Return (X, Y) of the center of cell containing provided text 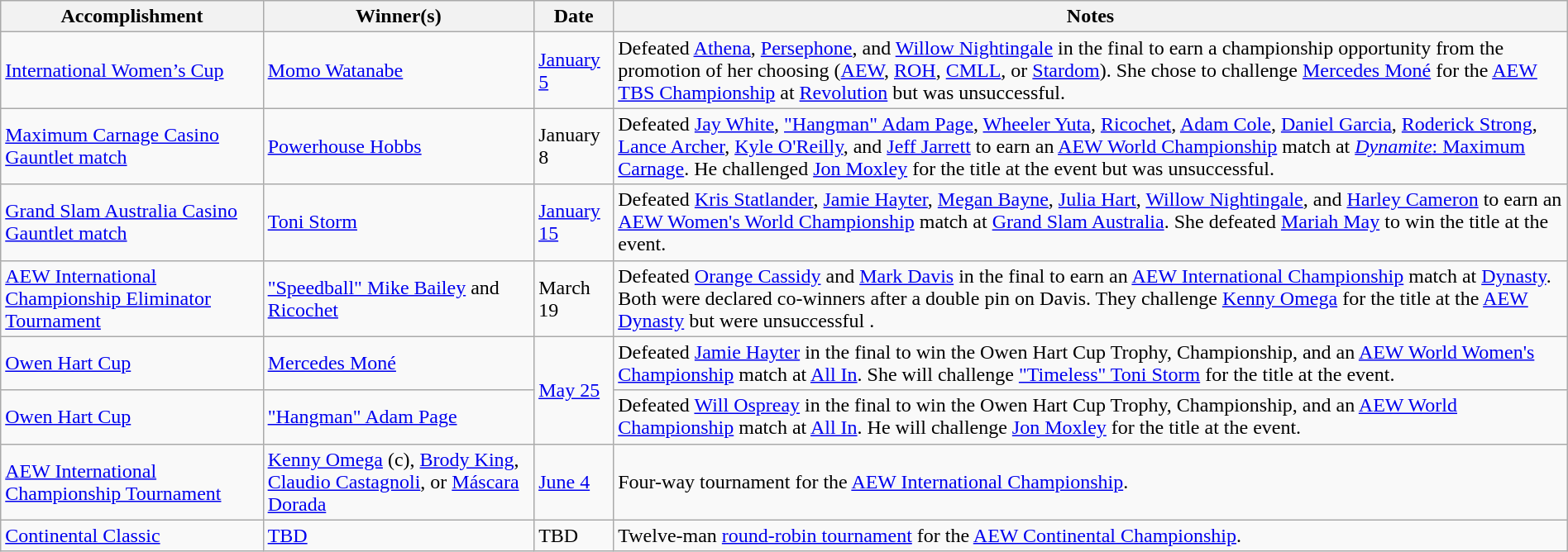
January 5 (574, 70)
Maximum Carnage Casino Gauntlet match (132, 146)
June 4 (574, 482)
"Speedball" Mike Bailey and Ricochet (399, 298)
International Women’s Cup (132, 70)
"Hangman" Adam Page (399, 416)
Date (574, 17)
Accomplishment (132, 17)
Powerhouse Hobbs (399, 146)
Twelve-man round-robin tournament for the AEW Continental Championship. (1091, 535)
January 15 (574, 222)
Notes (1091, 17)
Four-way tournament for the AEW International Championship. (1091, 482)
AEW International Championship Eliminator Tournament (132, 298)
Kenny Omega (c), Brody King, Claudio Castagnoli, or Máscara Dorada (399, 482)
Winner(s) (399, 17)
AEW International Championship Tournament (132, 482)
Momo Watanabe (399, 70)
Grand Slam Australia Casino Gauntlet match (132, 222)
March 19 (574, 298)
Mercedes Moné (399, 364)
Toni Storm (399, 222)
May 25 (574, 390)
January 8 (574, 146)
Continental Classic (132, 535)
